Detect which cell encompasses the target text, then output its (x, y) center coordinate. 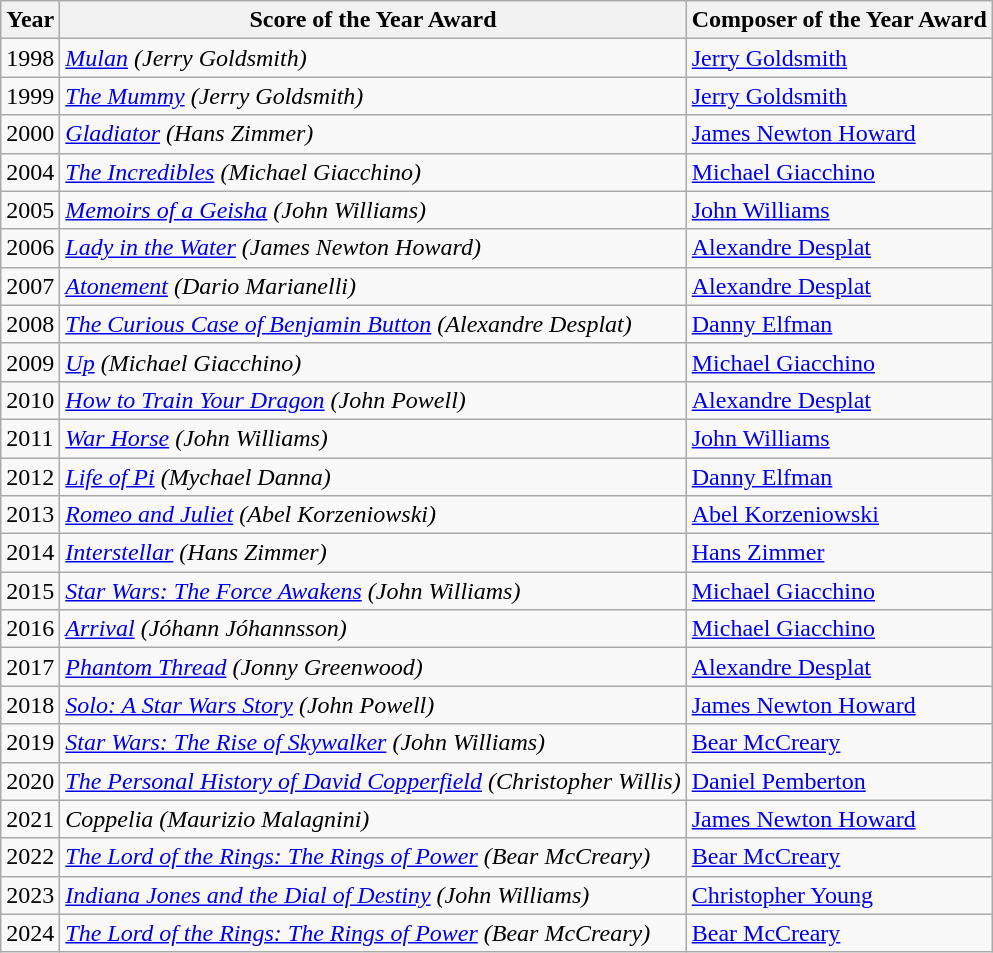
2016 (30, 629)
Memoirs of a Geisha (John Williams) (373, 210)
Composer of the Year Award (839, 20)
2021 (30, 819)
2009 (30, 362)
2024 (30, 933)
Star Wars: The Rise of Skywalker (John Williams) (373, 743)
2022 (30, 857)
Daniel Pemberton (839, 781)
The Mummy (Jerry Goldsmith) (373, 96)
The Curious Case of Benjamin Button (Alexandre Desplat) (373, 324)
2023 (30, 895)
2000 (30, 134)
1998 (30, 58)
2019 (30, 743)
2011 (30, 438)
Up (Michael Giacchino) (373, 362)
Atonement (Dario Marianelli) (373, 286)
Indiana Jones and the Dial of Destiny (John Williams) (373, 895)
Christopher Young (839, 895)
2010 (30, 400)
War Horse (John Williams) (373, 438)
2014 (30, 553)
2012 (30, 477)
2018 (30, 705)
1999 (30, 96)
How to Train Your Dragon (John Powell) (373, 400)
Interstellar (Hans Zimmer) (373, 553)
The Personal History of David Copperfield (Christopher Willis) (373, 781)
Gladiator (Hans Zimmer) (373, 134)
2007 (30, 286)
2015 (30, 591)
Score of the Year Award (373, 20)
2008 (30, 324)
Abel Korzeniowski (839, 515)
Star Wars: The Force Awakens (John Williams) (373, 591)
Life of Pi (Mychael Danna) (373, 477)
Solo: A Star Wars Story (John Powell) (373, 705)
Phantom Thread (Jonny Greenwood) (373, 667)
The Incredibles (Michael Giacchino) (373, 172)
2013 (30, 515)
Arrival (Jóhann Jóhannsson) (373, 629)
Coppelia (Maurizio Malagnini) (373, 819)
Romeo and Juliet (Abel Korzeniowski) (373, 515)
2006 (30, 248)
Hans Zimmer (839, 553)
Lady in the Water (James Newton Howard) (373, 248)
Year (30, 20)
2004 (30, 172)
2017 (30, 667)
Mulan (Jerry Goldsmith) (373, 58)
2020 (30, 781)
2005 (30, 210)
